Identify which cell holds the provided text, then report its (X, Y) central coordinate. 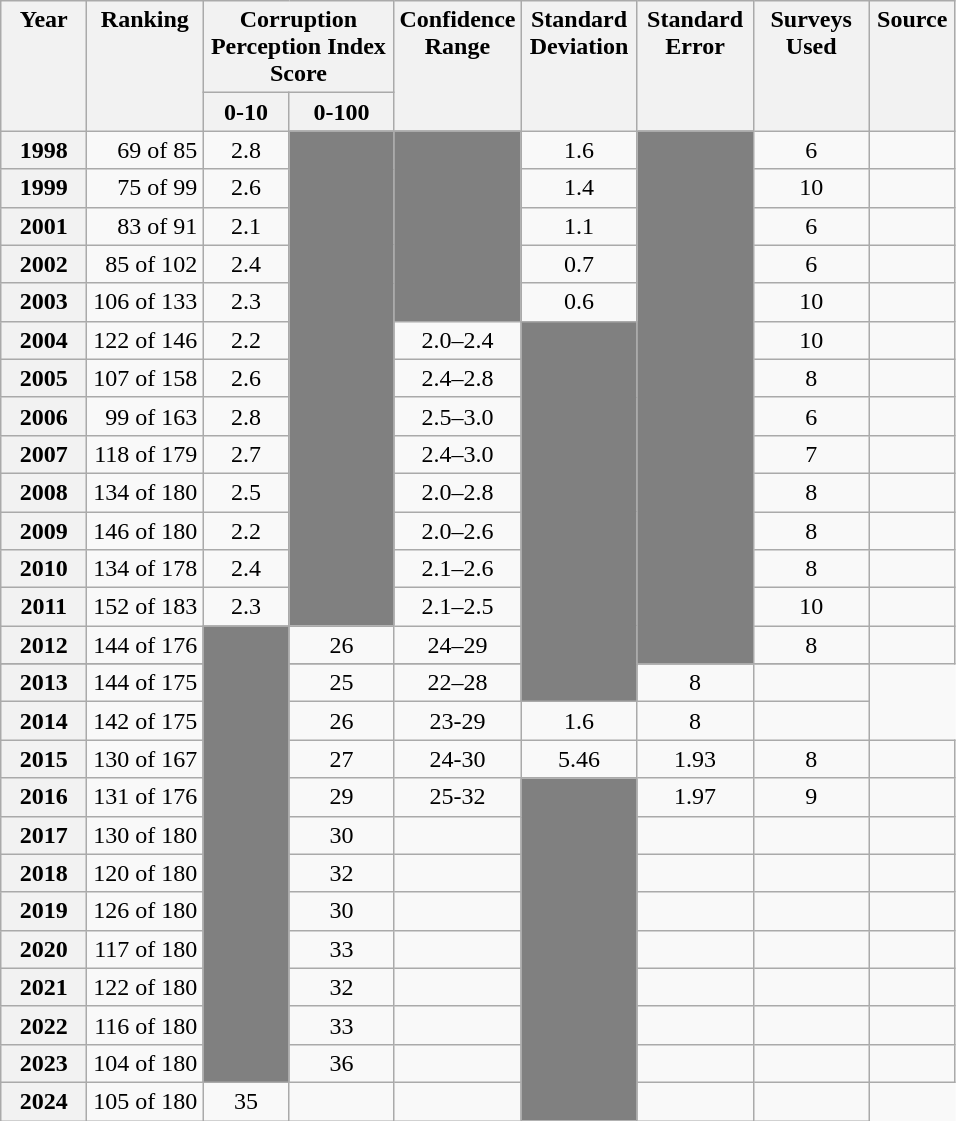
2007 (44, 454)
117 of 180 (145, 949)
0-100 (342, 112)
29 (342, 797)
2021 (44, 987)
0.6 (579, 302)
35 (246, 1101)
2022 (44, 1025)
2019 (44, 911)
104 of 180 (145, 1063)
2008 (44, 492)
2004 (44, 340)
85 of 102 (145, 264)
1.97 (695, 797)
1999 (44, 188)
134 of 178 (145, 569)
99 of 163 (145, 416)
25 (342, 683)
0.7 (579, 264)
2.0–2.6 (458, 531)
36 (342, 1063)
2012 (44, 645)
2.4–3.0 (458, 454)
120 of 180 (145, 873)
2009 (44, 531)
2023 (44, 1063)
Standard Error (695, 66)
75 of 99 (145, 188)
24-30 (458, 759)
2006 (44, 416)
2.1–2.6 (458, 569)
144 of 176 (145, 645)
131 of 176 (145, 797)
Year (44, 66)
1.4 (579, 188)
Ranking (145, 66)
2017 (44, 835)
142 of 175 (145, 721)
2003 (44, 302)
105 of 180 (145, 1101)
2020 (44, 949)
5.46 (579, 759)
146 of 180 (145, 531)
2002 (44, 264)
1998 (44, 150)
2014 (44, 721)
2024 (44, 1101)
2.1–2.5 (458, 607)
2.4–2.8 (458, 378)
1.1 (579, 226)
2016 (44, 797)
2.1 (246, 226)
9 (811, 797)
2013 (44, 683)
2001 (44, 226)
69 of 85 (145, 150)
Source (912, 66)
1.93 (695, 759)
107 of 158 (145, 378)
2.0–2.4 (458, 340)
24–29 (458, 645)
Corruption Perception Index Score (298, 47)
22–28 (458, 683)
2.7 (246, 454)
130 of 167 (145, 759)
23-29 (458, 721)
118 of 179 (145, 454)
2010 (44, 569)
152 of 183 (145, 607)
2011 (44, 607)
2015 (44, 759)
144 of 175 (145, 683)
2018 (44, 873)
126 of 180 (145, 911)
7 (811, 454)
116 of 180 (145, 1025)
27 (342, 759)
83 of 91 (145, 226)
134 of 180 (145, 492)
130 of 180 (145, 835)
0-10 (246, 112)
122 of 146 (145, 340)
2.5–3.0 (458, 416)
Surveys Used (811, 66)
2.0–2.8 (458, 492)
Confidence Range (458, 66)
25-32 (458, 797)
2.5 (246, 492)
106 of 133 (145, 302)
122 of 180 (145, 987)
Standard Deviation (579, 66)
2005 (44, 378)
